Search for the cell housing the specified text and yield its (X, Y) center coordinate. 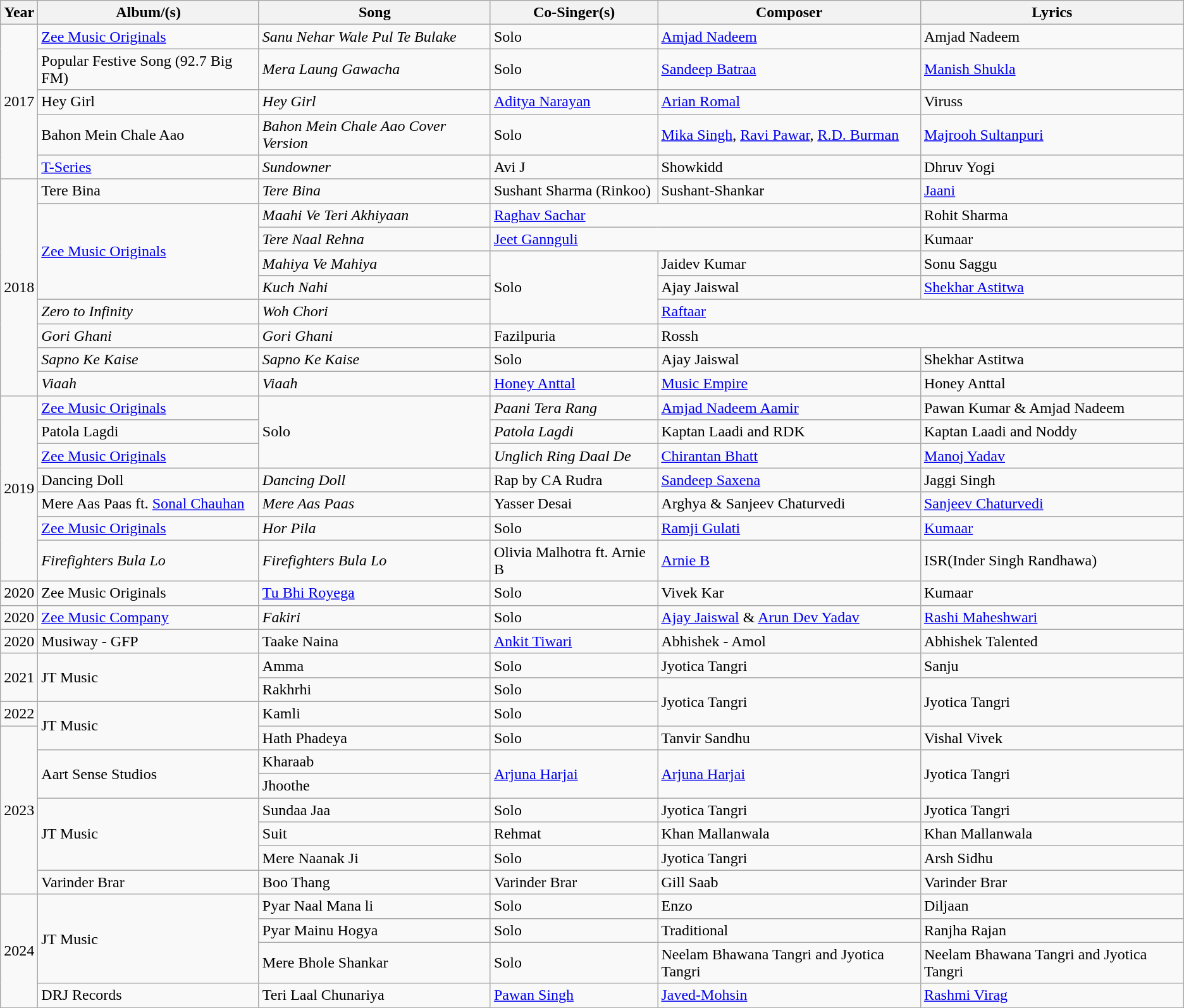
Taake Naina (374, 641)
Popular Festive Song (92.7 Big FM) (149, 70)
2022 (19, 713)
Ankit Tiwari (574, 641)
Sandeep Saxena (789, 480)
Tu Bhi Royega (374, 593)
Year (19, 13)
Rashmi Virag (1052, 995)
2017 (19, 102)
Diljaan (1052, 906)
Bahon Mein Chale Aao Cover Version (374, 134)
Mere Aas Paas (374, 504)
Rehmat (574, 834)
Manish Shukla (1052, 70)
Majrooh Sultanpuri (1052, 134)
Vivek Kar (789, 593)
Sushant-Shankar (789, 191)
Ajay Jaiswal & Arun Dev Yadav (789, 617)
Musiway - GFP (149, 641)
Jaidev Kumar (789, 263)
Mera Laung Gawacha (374, 70)
Tanvir Sandhu (789, 738)
Teri Laal Chunariya (374, 995)
DRJ Records (149, 995)
Composer (789, 13)
Rohit Sharma (1052, 215)
Pawan Kumar & Amjad Nadeem (1052, 408)
Raftaar (921, 311)
Traditional (789, 930)
Lyrics (1052, 13)
Woh Chori (374, 311)
Kuch Nahi (374, 287)
Zero to Infinity (149, 311)
Mahiya Ve Mahiya (374, 263)
Kaptan Laadi and RDK (789, 432)
Jaggi Singh (1052, 480)
Ranjha Rajan (1052, 930)
2021 (19, 677)
Arnie B (789, 560)
Gill Saab (789, 882)
Aditya Narayan (574, 102)
2024 (19, 951)
Fazilpuria (574, 336)
Arghya & Sanjeev Chaturvedi (789, 504)
Sonu Saggu (1052, 263)
Rashi Maheshwari (1052, 617)
Enzo (789, 906)
Unglich Ring Daal De (574, 456)
Showkidd (789, 167)
Suit (374, 834)
Jaani (1052, 191)
Co-Singer(s) (574, 13)
Paani Tera Rang (574, 408)
Manoj Yadav (1052, 456)
Sanu Nehar Wale Pul Te Bulake (374, 37)
Aart Sense Studios (149, 774)
Rakhrhi (374, 689)
Avi J (574, 167)
Maahi Ve Teri Akhiyaan (374, 215)
Hath Phadeya (374, 738)
2019 (19, 488)
2023 (19, 810)
Abhishek - Amol (789, 641)
Sandeep Batraa (789, 70)
Music Empire (789, 384)
Hor Pila (374, 528)
Mere Naanak Ji (374, 858)
Kamli (374, 713)
Jhoothe (374, 786)
Dhruv Yogi (1052, 167)
Song (374, 13)
Javed-Mohsin (789, 995)
Pawan Singh (574, 995)
Mika Singh, Ravi Pawar, R.D. Burman (789, 134)
Album/(s) (149, 13)
Amma (374, 665)
Mere Bhole Shankar (374, 962)
Sundaa Jaa (374, 810)
Sundowner (374, 167)
Tere Naal Rehna (374, 239)
Amjad Nadeem Aamir (789, 408)
Kharaab (374, 762)
T-Series (149, 167)
Mere Aas Paas ft. Sonal Chauhan (149, 504)
Arsh Sidhu (1052, 858)
Fakiri (374, 617)
Yasser Desai (574, 504)
Abhishek Talented (1052, 641)
ISR(Inder Singh Randhawa) (1052, 560)
Chirantan Bhatt (789, 456)
Sushant Sharma (Rinkoo) (574, 191)
Rossh (921, 336)
Bahon Mein Chale Aao (149, 134)
Rap by CA Rudra (574, 480)
Arian Romal (789, 102)
Ramji Gulati (789, 528)
Pyar Naal Mana li (374, 906)
Olivia Malhotra ft. Arnie B (574, 560)
Sanju (1052, 665)
Jeet Gannguli (705, 239)
Pyar Mainu Hogya (374, 930)
Raghav Sachar (705, 215)
Boo Thang (374, 882)
Kaptan Laadi and Noddy (1052, 432)
Zee Music Company (149, 617)
Viruss (1052, 102)
Sanjeev Chaturvedi (1052, 504)
2018 (19, 287)
Vishal Vivek (1052, 738)
